Locate the cell with the specified text and output its [x, y] center coordinate. 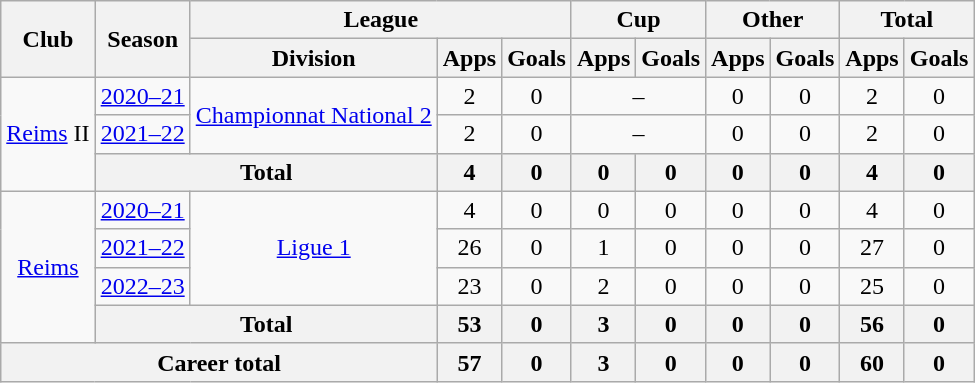
Season [142, 39]
56 [872, 324]
26 [469, 248]
Division [314, 58]
27 [872, 248]
Club [48, 39]
Cup [638, 20]
Ligue 1 [314, 248]
57 [469, 362]
Championnat National 2 [314, 115]
Other [773, 20]
60 [872, 362]
1 [603, 248]
Reims II [48, 134]
2022–23 [142, 286]
53 [469, 324]
Reims [48, 267]
23 [469, 286]
League [380, 20]
Career total [219, 362]
25 [872, 286]
